Return the [X, Y] coordinate for the center point of the cell that contains the specified text.  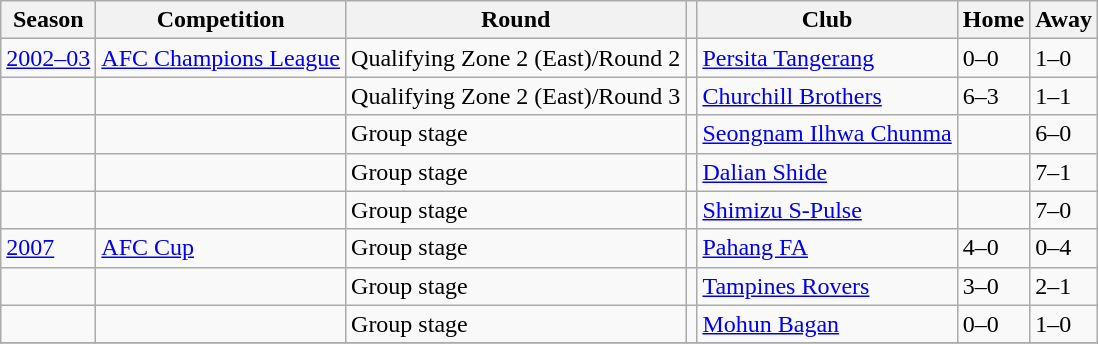
4–0 [993, 248]
6–0 [1064, 134]
Qualifying Zone 2 (East)/Round 2 [516, 58]
2–1 [1064, 286]
Competition [221, 20]
6–3 [993, 96]
Churchill Brothers [827, 96]
Seongnam Ilhwa Chunma [827, 134]
Tampines Rovers [827, 286]
Away [1064, 20]
Dalian Shide [827, 172]
7–1 [1064, 172]
3–0 [993, 286]
Mohun Bagan [827, 324]
Season [48, 20]
1–1 [1064, 96]
Shimizu S-Pulse [827, 210]
Home [993, 20]
Club [827, 20]
AFC Champions League [221, 58]
Pahang FA [827, 248]
2007 [48, 248]
0–4 [1064, 248]
2002–03 [48, 58]
AFC Cup [221, 248]
Round [516, 20]
7–0 [1064, 210]
Qualifying Zone 2 (East)/Round 3 [516, 96]
Persita Tangerang [827, 58]
